Search for the cell housing the specified text and yield its [x, y] center coordinate. 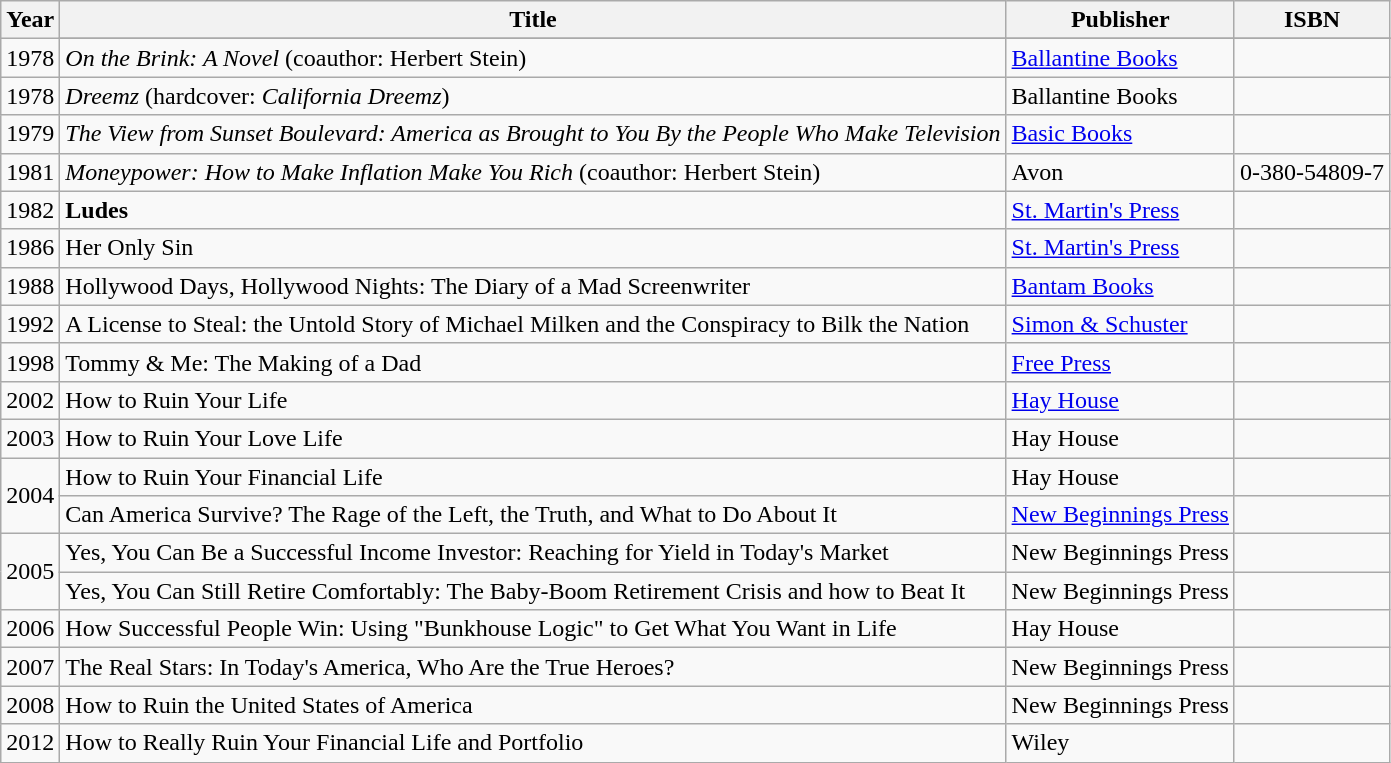
On the Brink: A Novel (coauthor: Herbert Stein) [533, 58]
1992 [30, 324]
The View from Sunset Boulevard: America as Brought to You By the People Who Make Television [533, 134]
Avon [1120, 172]
Yes, You Can Be a Successful Income Investor: Reaching for Yield in Today's Market [533, 553]
Publisher [1120, 20]
How to Ruin the United States of America [533, 705]
1981 [30, 172]
1986 [30, 248]
1982 [30, 210]
2002 [30, 400]
2003 [30, 438]
Ludes [533, 210]
Wiley [1120, 743]
1988 [30, 286]
Year [30, 20]
2006 [30, 629]
A License to Steal: the Untold Story of Michael Milken and the Conspiracy to Bilk the Nation [533, 324]
Free Press [1120, 362]
Tommy & Me: The Making of a Dad [533, 362]
1998 [30, 362]
How Successful People Win: Using "Bunkhouse Logic" to Get What You Want in Life [533, 629]
1979 [30, 134]
Hollywood Days, Hollywood Nights: The Diary of a Mad Screenwriter [533, 286]
Title [533, 20]
Bantam Books [1120, 286]
Moneypower: How to Make Inflation Make You Rich (coauthor: Herbert Stein) [533, 172]
Can America Survive? The Rage of the Left, the Truth, and What to Do About It [533, 515]
2005 [30, 572]
ISBN [1312, 20]
Basic Books [1120, 134]
Her Only Sin [533, 248]
Yes, You Can Still Retire Comfortably: The Baby-Boom Retirement Crisis and how to Beat It [533, 591]
2008 [30, 705]
2012 [30, 743]
The Real Stars: In Today's America, Who Are the True Heroes? [533, 667]
How to Ruin Your Financial Life [533, 477]
0-380-54809-7 [1312, 172]
2007 [30, 667]
Dreemz (hardcover: California Dreemz) [533, 96]
How to Ruin Your Love Life [533, 438]
How to Ruin Your Life [533, 400]
How to Really Ruin Your Financial Life and Portfolio [533, 743]
Simon & Schuster [1120, 324]
2004 [30, 496]
